Identify which cell holds the provided text, then report its [x, y] central coordinate. 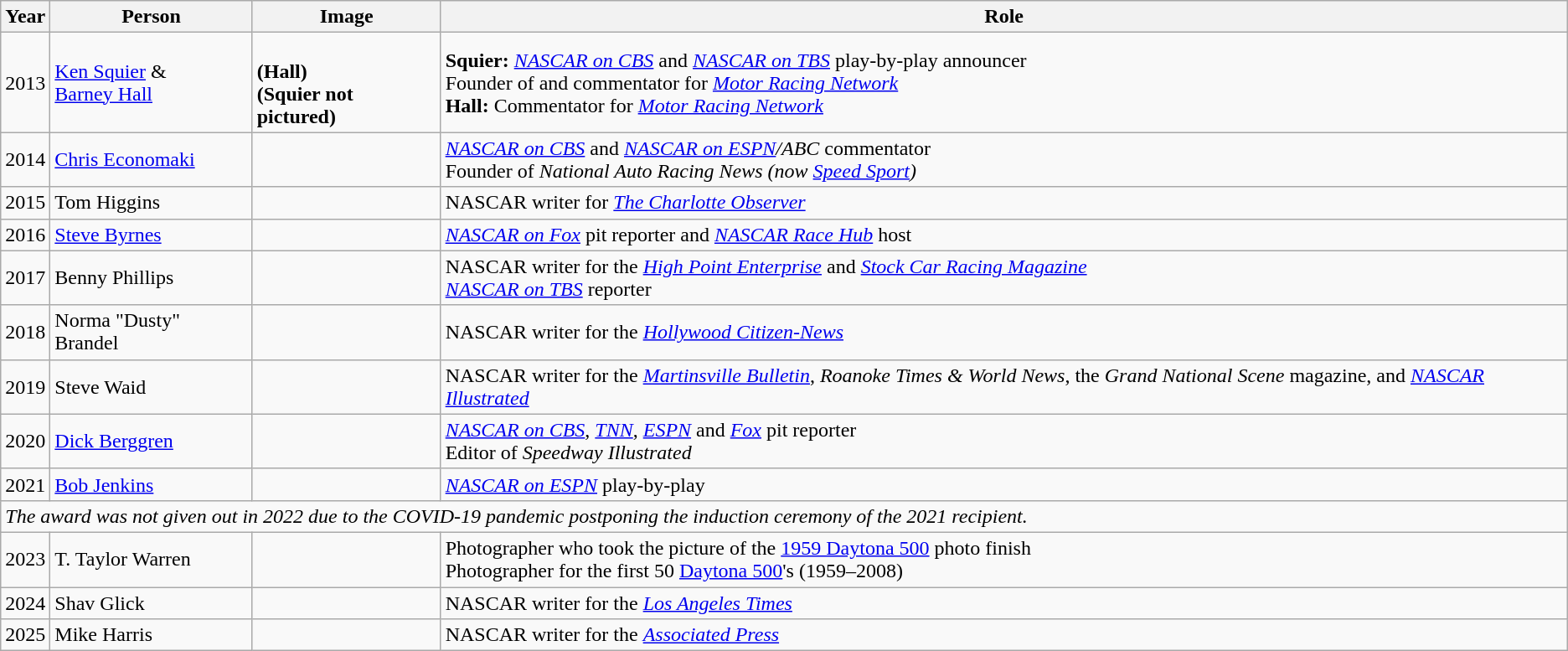
Bob Jenkins [151, 484]
Photographer who took the picture of the 1959 Daytona 500 photo finish Photographer for the first 50 Daytona 500's (1959–2008) [1003, 560]
2025 [25, 635]
Tom Higgins [151, 203]
Year [25, 17]
2024 [25, 602]
Chris Economaki [151, 159]
NASCAR writer for the Martinsville Bulletin, Roanoke Times & World News, the Grand National Scene magazine, and NASCAR Illustrated [1003, 387]
2017 [25, 278]
NASCAR writer for the High Point Enterprise and Stock Car Racing Magazine NASCAR on TBS reporter [1003, 278]
(Hall) (Squier not pictured) [347, 82]
Steve Waid [151, 387]
NASCAR writer for the Associated Press [1003, 635]
Shav Glick [151, 602]
NASCAR writer for The Charlotte Observer [1003, 203]
2014 [25, 159]
2021 [25, 484]
NASCAR writer for the Los Angeles Times [1003, 602]
2013 [25, 82]
Steve Byrnes [151, 235]
2023 [25, 560]
2020 [25, 441]
Dick Berggren [151, 441]
NASCAR on CBS and NASCAR on ESPN/ABC commentator Founder of National Auto Racing News (now Speed Sport) [1003, 159]
Role [1003, 17]
The award was not given out in 2022 due to the COVID-19 pandemic postponing the induction ceremony of the 2021 recipient. [784, 516]
NASCAR writer for the Hollywood Citizen-News [1003, 332]
2018 [25, 332]
Benny Phillips [151, 278]
Person [151, 17]
NASCAR on ESPN play-by-play [1003, 484]
NASCAR on CBS, TNN, ESPN and Fox pit reporter Editor of Speedway Illustrated [1003, 441]
2016 [25, 235]
Norma "Dusty" Brandel [151, 332]
Mike Harris [151, 635]
Ken Squier & Barney Hall [151, 82]
2015 [25, 203]
Image [347, 17]
T. Taylor Warren [151, 560]
2019 [25, 387]
NASCAR on Fox pit reporter and NASCAR Race Hub host [1003, 235]
